Determine the (x, y) coordinate at the center of the cell enclosing the given text.  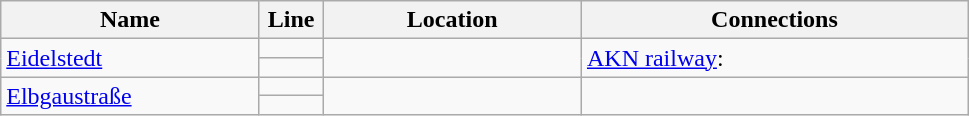
Line (291, 20)
Location (452, 20)
Connections (774, 20)
AKN railway: (774, 58)
Elbgaustraße (130, 96)
Name (130, 20)
Eidelstedt (130, 58)
